Identify which cell holds the provided text, then report its (x, y) central coordinate. 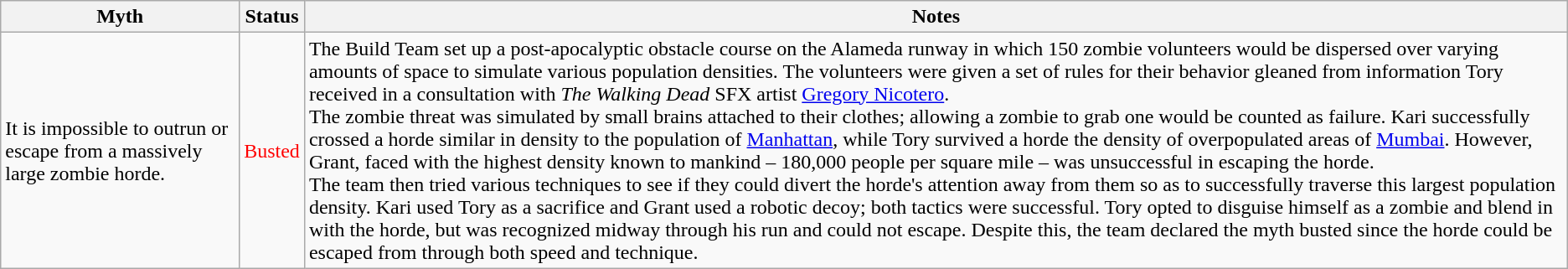
Notes (936, 17)
It is impossible to outrun or escape from a massively large zombie horde. (121, 151)
Myth (121, 17)
Status (272, 17)
Busted (272, 151)
